Capture the cell that displays the provided text and extract its (X, Y) central coordinate. 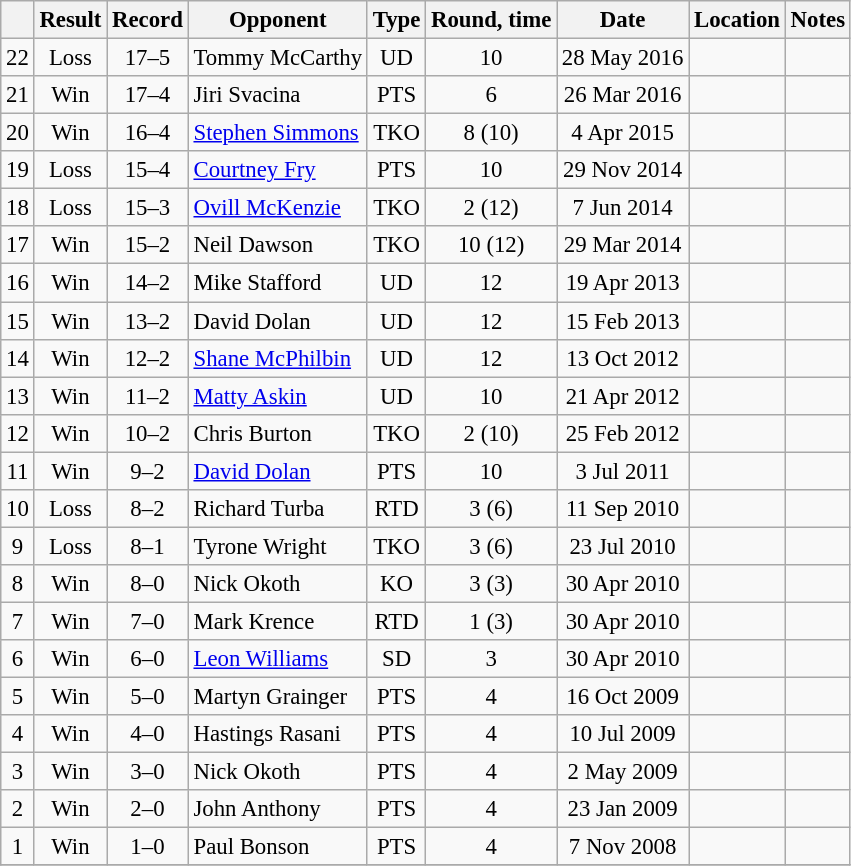
15–4 (148, 170)
17–5 (148, 58)
23 Jan 2009 (623, 809)
Tyrone Wright (278, 546)
10 Jul 2009 (623, 734)
23 Jul 2010 (623, 546)
Courtney Fry (278, 170)
KO (396, 584)
Opponent (278, 20)
Type (396, 20)
Chris Burton (278, 433)
2 May 2009 (623, 772)
4 Apr 2015 (623, 133)
19 (18, 170)
Matty Askin (278, 396)
21 Apr 2012 (623, 396)
Martyn Grainger (278, 697)
Hastings Rasani (278, 734)
Ovill McKenzie (278, 208)
9–2 (148, 471)
2–0 (148, 809)
29 Mar 2014 (623, 245)
13 Oct 2012 (623, 358)
29 Nov 2014 (623, 170)
14–2 (148, 283)
Result (70, 20)
2 (12) (492, 208)
4–0 (148, 734)
Round, time (492, 20)
8 (10) (492, 133)
10–2 (148, 433)
16–4 (148, 133)
Leon Williams (278, 659)
Record (148, 20)
1 (3) (492, 621)
13 (18, 396)
7 Jun 2014 (623, 208)
Richard Turba (278, 509)
Mark Krence (278, 621)
12–2 (148, 358)
21 (18, 95)
3 Jul 2011 (623, 471)
11 (18, 471)
Mike Stafford (278, 283)
28 May 2016 (623, 58)
11–2 (148, 396)
16 Oct 2009 (623, 697)
18 (18, 208)
26 Mar 2016 (623, 95)
9 (18, 546)
1–0 (148, 847)
17 (18, 245)
20 (18, 133)
6–0 (148, 659)
7 Nov 2008 (623, 847)
5 (18, 697)
5–0 (148, 697)
15 (18, 321)
Stephen Simmons (278, 133)
8–0 (148, 584)
3 (3) (492, 584)
15–3 (148, 208)
SD (396, 659)
11 Sep 2010 (623, 509)
8–2 (148, 509)
17–4 (148, 95)
7 (18, 621)
Paul Bonson (278, 847)
Tommy McCarthy (278, 58)
John Anthony (278, 809)
Shane McPhilbin (278, 358)
Notes (818, 20)
8 (18, 584)
2 (18, 809)
15 Feb 2013 (623, 321)
Jiri Svacina (278, 95)
14 (18, 358)
25 Feb 2012 (623, 433)
15–2 (148, 245)
Neil Dawson (278, 245)
2 (10) (492, 433)
16 (18, 283)
Date (623, 20)
10 (12) (492, 245)
19 Apr 2013 (623, 283)
22 (18, 58)
13–2 (148, 321)
Location (738, 20)
3–0 (148, 772)
7–0 (148, 621)
1 (18, 847)
8–1 (148, 546)
